Locate the cell with the specified text and output its (X, Y) center coordinate. 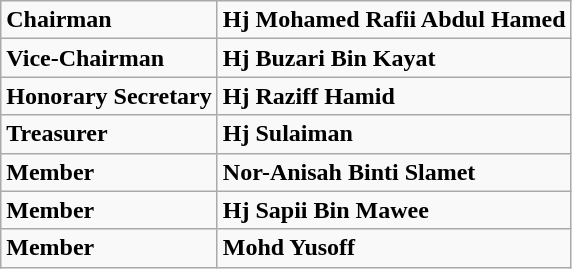
Mohd Yusoff (394, 248)
Vice-Chairman (110, 58)
Honorary Secretary (110, 96)
Hj Mohamed Rafii Abdul Hamed (394, 20)
Hj Buzari Bin Kayat (394, 58)
Hj Sapii Bin Mawee (394, 210)
Chairman (110, 20)
Nor-Anisah Binti Slamet (394, 172)
Hj Raziff Hamid (394, 96)
Hj Sulaiman (394, 134)
Treasurer (110, 134)
